Determine the [X, Y] coordinate at the center of the cell enclosing the given text.  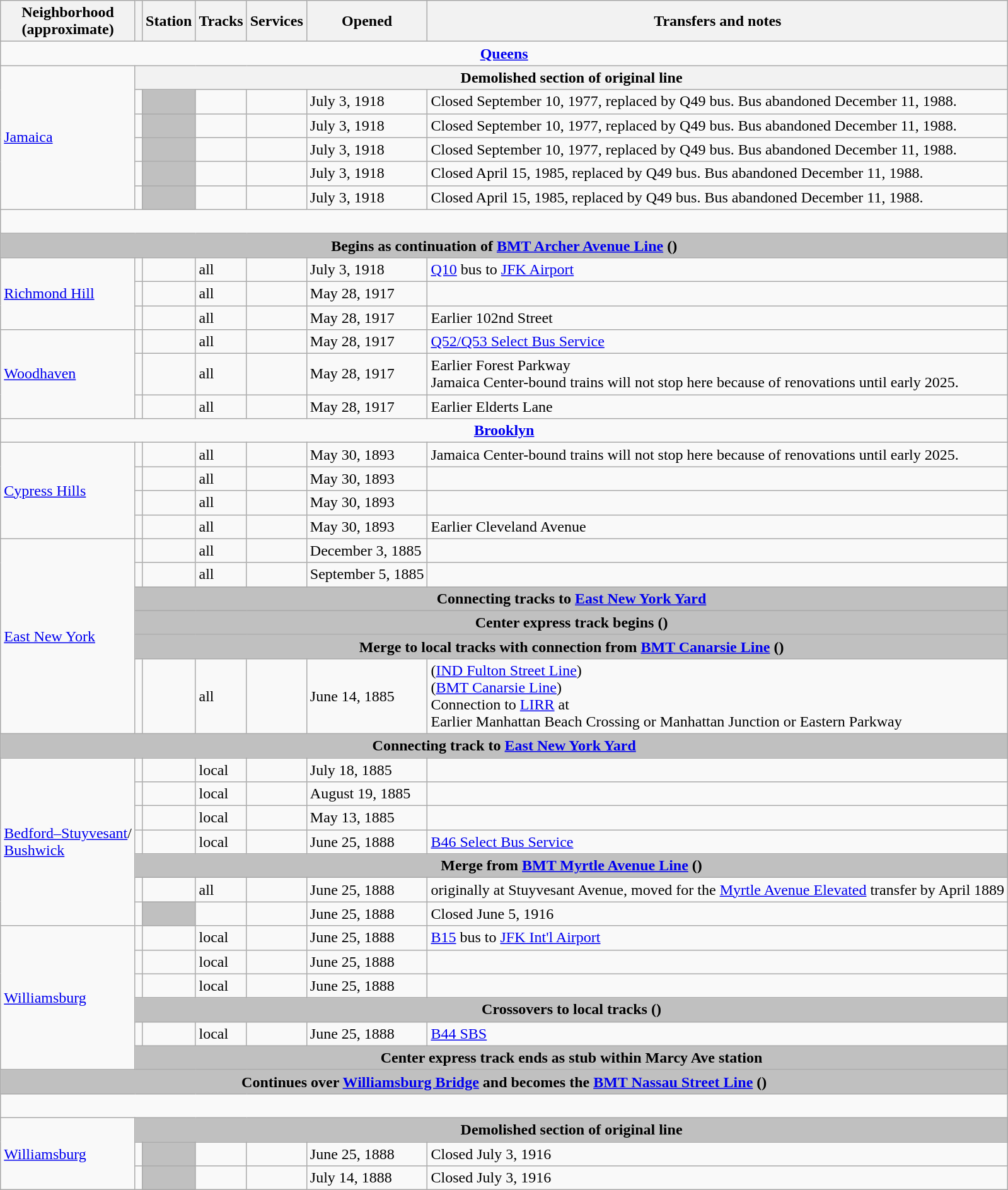
B46 Select Bus Service [717, 842]
Cypress Hills [68, 491]
Merge to local tracks with connection from BMT Canarsie Line () [571, 646]
Crossovers to local tracks () [571, 1010]
Queens [504, 54]
Transfers and notes [717, 21]
Merge from BMT Myrtle Avenue Line () [571, 866]
B44 SBS [717, 1034]
Closed June 5, 1916 [717, 914]
Continues over Williamsburg Bridge and becomes the BMT Nassau Street Line () [504, 1082]
Richmond Hill [68, 293]
May 13, 1885 [367, 818]
Q10 bus to JFK Airport [717, 269]
Jamaica Center-bound trains will not stop here because of renovations until early 2025. [717, 455]
Center express track ends as stub within Marcy Ave station [571, 1058]
Jamaica [68, 137]
Bedford–Stuyvesant/Bushwick [68, 842]
Begins as continuation of BMT Archer Avenue Line () [504, 245]
July 18, 1885 [367, 770]
Services [276, 21]
Earlier Forest ParkwayJamaica Center-bound trains will not stop here because of renovations until early 2025. [717, 375]
Opened [367, 21]
Center express track begins () [571, 622]
Brooklyn [504, 431]
Woodhaven [68, 375]
August 19, 1885 [367, 794]
Tracks [221, 21]
Neighborhood(approximate) [68, 21]
Connecting track to East New York Yard [504, 745]
B15 bus to JFK Int'l Airport [717, 938]
Earlier Elderts Lane [717, 407]
Station [169, 21]
Earlier Cleveland Avenue [717, 527]
Connecting tracks to East New York Yard [571, 598]
originally at Stuyvesant Avenue, moved for the Myrtle Avenue Elevated transfer by April 1889 [717, 890]
July 14, 1888 [367, 1178]
Earlier 102nd Street [717, 317]
September 5, 1885 [367, 575]
Q52/Q53 Select Bus Service [717, 342]
East New York [68, 636]
(IND Fulton Street Line) (BMT Canarsie Line)Connection to LIRR at Earlier Manhattan Beach Crossing or Manhattan Junction or Eastern Parkway [717, 696]
June 14, 1885 [367, 696]
December 3, 1885 [367, 551]
